Pinpoint the cell where the given text exists, returning its (x, y) midpoint coordinate. 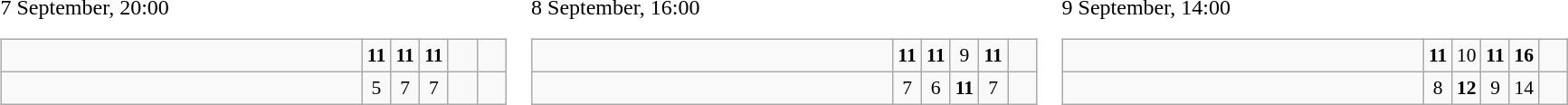
5 (376, 88)
6 (936, 88)
14 (1524, 88)
10 (1467, 56)
12 (1467, 88)
8 (1438, 88)
16 (1524, 56)
